For the text-containing cell, return its midpoint in [X, Y] coordinate format. 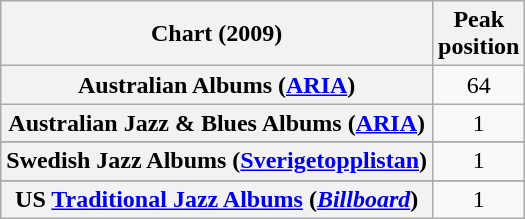
Peakposition [479, 34]
Australian Jazz & Blues Albums (ARIA) [217, 123]
Swedish Jazz Albums (Sverigetopplistan) [217, 161]
64 [479, 85]
Australian Albums (ARIA) [217, 85]
Chart (2009) [217, 34]
US Traditional Jazz Albums (Billboard) [217, 199]
